For the text-containing cell, return its midpoint in (x, y) coordinate format. 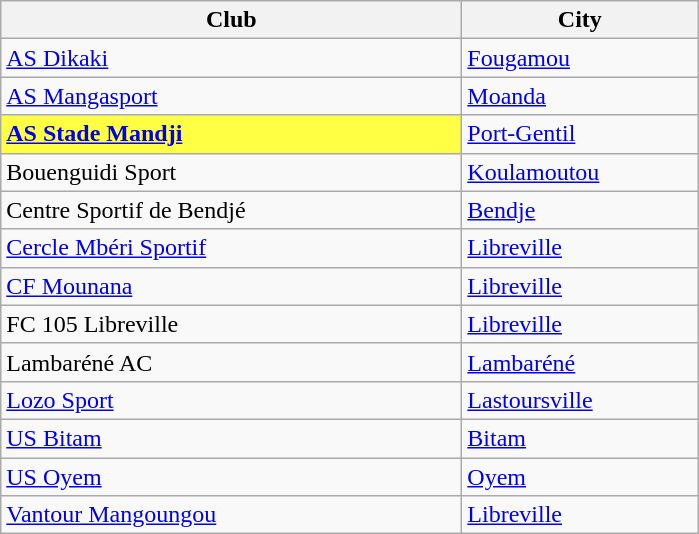
Club (232, 20)
AS Mangasport (232, 96)
Bendje (580, 210)
Koulamoutou (580, 172)
US Bitam (232, 438)
Oyem (580, 477)
Moanda (580, 96)
Fougamou (580, 58)
Lozo Sport (232, 400)
AS Dikaki (232, 58)
Bouenguidi Sport (232, 172)
CF Mounana (232, 286)
Lastoursville (580, 400)
AS Stade Mandji (232, 134)
Centre Sportif de Bendjé (232, 210)
City (580, 20)
Lambaréné AC (232, 362)
Cercle Mbéri Sportif (232, 248)
FC 105 Libreville (232, 324)
Lambaréné (580, 362)
Bitam (580, 438)
US Oyem (232, 477)
Port-Gentil (580, 134)
Vantour Mangoungou (232, 515)
